Detect which cell encompasses the target text, then output its (x, y) center coordinate. 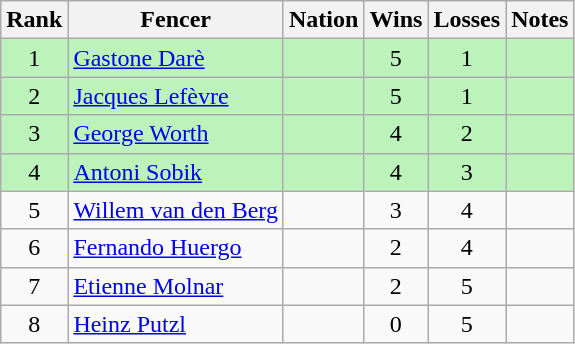
Jacques Lefèvre (176, 96)
8 (34, 324)
Notes (540, 20)
Wins (396, 20)
Rank (34, 20)
7 (34, 286)
Gastone Darè (176, 58)
Losses (467, 20)
0 (396, 324)
George Worth (176, 134)
Heinz Putzl (176, 324)
Etienne Molnar (176, 286)
Fencer (176, 20)
Nation (323, 20)
Antoni Sobik (176, 172)
Willem van den Berg (176, 210)
6 (34, 248)
Fernando Huergo (176, 248)
